Search for the cell housing the specified text and yield its (x, y) center coordinate. 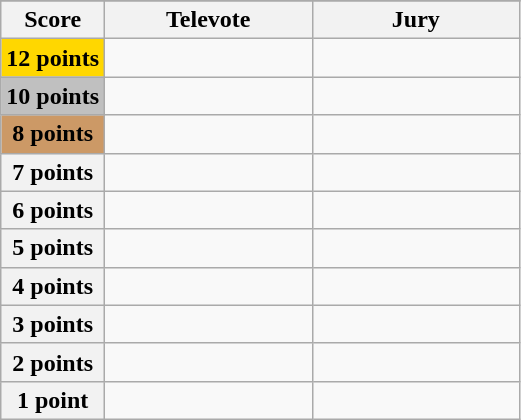
6 points (53, 210)
Jury (416, 20)
Score (53, 20)
8 points (53, 134)
12 points (53, 58)
2 points (53, 362)
10 points (53, 96)
3 points (53, 324)
5 points (53, 248)
4 points (53, 286)
Televote (209, 20)
1 point (53, 400)
7 points (53, 172)
